Output the [X, Y] coordinate of the center of the cell containing the given text.  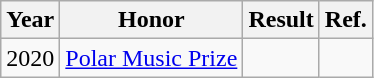
Ref. [346, 20]
Honor [152, 20]
2020 [30, 58]
Polar Music Prize [152, 58]
Result [281, 20]
Year [30, 20]
